Search for the cell housing the specified text and yield its (x, y) center coordinate. 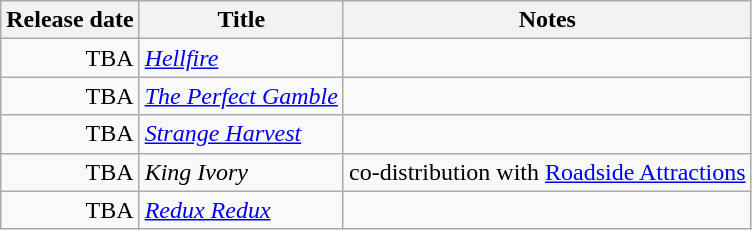
Notes (547, 20)
Release date (70, 20)
Title (241, 20)
Hellfire (241, 58)
The Perfect Gamble (241, 96)
co-distribution with Roadside Attractions (547, 172)
Strange Harvest (241, 134)
King Ivory (241, 172)
Redux Redux (241, 210)
